Return the [x, y] coordinate for the center point of the cell that contains the specified text.  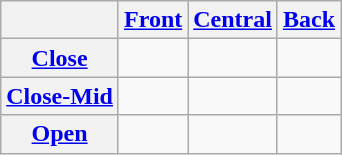
Front [152, 20]
Close-Mid [60, 96]
Back [308, 20]
Central [233, 20]
Open [60, 134]
Close [60, 58]
